From the cell containing the given text, extract its center point as [X, Y] coordinate. 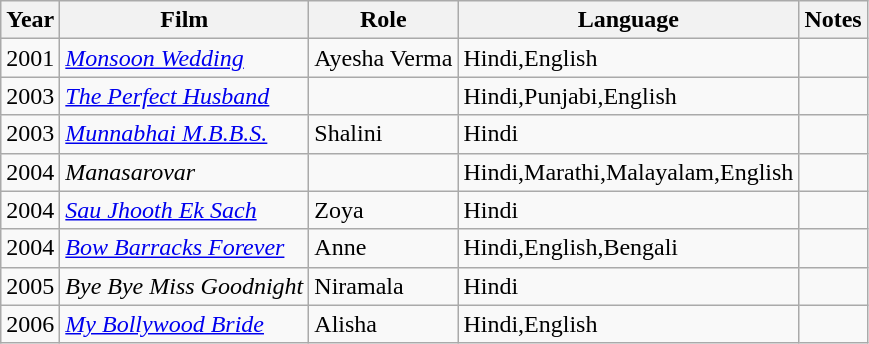
Anne [384, 248]
2001 [30, 58]
My Bollywood Bride [184, 324]
Manasarovar [184, 172]
Sau Jhooth Ek Sach [184, 210]
Alisha [384, 324]
The Perfect Husband [184, 96]
Hindi,Marathi,Malayalam,English [628, 172]
Munnabhai M.B.B.S. [184, 134]
Film [184, 20]
Language [628, 20]
Shalini [384, 134]
Ayesha Verma [384, 58]
Hindi,English,Bengali [628, 248]
Role [384, 20]
Niramala [384, 286]
Zoya [384, 210]
Monsoon Wedding [184, 58]
Notes [833, 20]
Bow Barracks Forever [184, 248]
2005 [30, 286]
Hindi,Punjabi,English [628, 96]
2006 [30, 324]
Bye Bye Miss Goodnight [184, 286]
Year [30, 20]
